Locate the cell with the specified text and output its (X, Y) center coordinate. 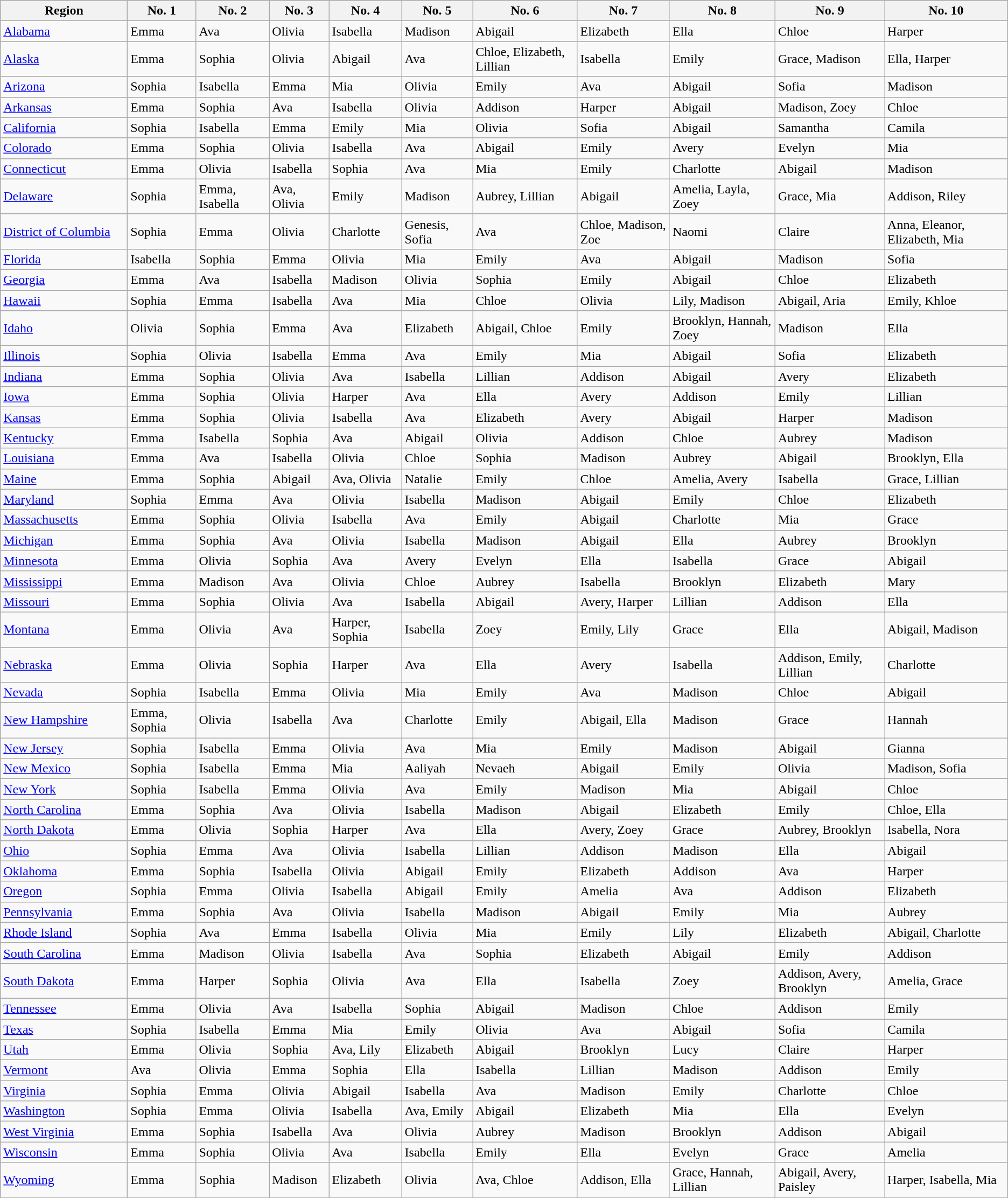
West Virginia (64, 1132)
Abigail, Madison (947, 629)
Isabella, Nora (947, 830)
Nevada (64, 693)
Brooklyn, Ella (947, 458)
Iowa (64, 397)
Vermont (64, 1070)
No. 6 (525, 11)
Arizona (64, 87)
No. 7 (624, 11)
Chloe, Elizabeth, Lillian (525, 59)
Abigail, Aria (829, 300)
Abigail, Charlotte (947, 932)
Nebraska (64, 665)
Samantha (829, 128)
No. 10 (947, 11)
Emily, Lily (624, 629)
Rhode Island (64, 932)
Grace, Mia (829, 196)
Addison, Emily, Lillian (829, 665)
Ava, Lily (365, 1050)
Minnesota (64, 561)
Genesis, Sofia (437, 232)
Harper, Sophia (365, 629)
Idaho (64, 329)
No. 3 (299, 11)
Natalie (437, 479)
New York (64, 789)
Addison, Riley (947, 196)
Grace, Madison (829, 59)
Lily (722, 932)
Grace, Lillian (947, 479)
Virginia (64, 1091)
Emma, Isabella (233, 196)
North Dakota (64, 830)
Addison, Avery, Brooklyn (829, 980)
Utah (64, 1050)
No. 8 (722, 11)
Ava, Chloe (525, 1180)
Region (64, 11)
Wyoming (64, 1180)
Georgia (64, 280)
Indiana (64, 377)
New Jersey (64, 748)
No. 9 (829, 11)
Gianna (947, 748)
Abigail, Ella (624, 721)
Lily, Madison (722, 300)
Abigail, Avery, Paisley (829, 1180)
Chloe, Madison, Zoe (624, 232)
South Dakota (64, 980)
Maryland (64, 499)
Mississippi (64, 581)
Wisconsin (64, 1152)
District of Columbia (64, 232)
Oregon (64, 891)
Florida (64, 259)
Washington (64, 1111)
Addison, Ella (624, 1180)
Nevaeh (525, 769)
South Carolina (64, 953)
Aubrey, Brooklyn (829, 830)
Alaska (64, 59)
North Carolina (64, 810)
Mary (947, 581)
Colorado (64, 148)
Ohio (64, 851)
Emma, Sophia (162, 721)
Avery, Harper (624, 602)
Ava, Emily (437, 1111)
New Hampshire (64, 721)
Massachusetts (64, 520)
Illinois (64, 356)
No. 5 (437, 11)
No. 1 (162, 11)
No. 2 (233, 11)
Oklahoma (64, 871)
Hannah (947, 721)
Pennsylvania (64, 912)
Maine (64, 479)
Missouri (64, 602)
Louisiana (64, 458)
Avery, Zoey (624, 830)
Michigan (64, 540)
Kentucky (64, 438)
Emily, Khloe (947, 300)
Grace, Hannah, Lillian (722, 1180)
Alabama (64, 31)
No. 4 (365, 11)
California (64, 128)
Abigail, Chloe (525, 329)
Ella, Harper (947, 59)
Brooklyn, Hannah, Zoey (722, 329)
Montana (64, 629)
Amelia, Layla, Zoey (722, 196)
New Mexico (64, 769)
Hawaii (64, 300)
Texas (64, 1029)
Amelia, Avery (722, 479)
Tennessee (64, 1008)
Connecticut (64, 169)
Aubrey, Lillian (525, 196)
Harper, Isabella, Mia (947, 1180)
Madison, Sofia (947, 769)
Amelia, Grace (947, 980)
Aaliyah (437, 769)
Arkansas (64, 107)
Madison, Zoey (829, 107)
Delaware (64, 196)
Anna, Eleanor, Elizabeth, Mia (947, 232)
Kansas (64, 417)
Naomi (722, 232)
Lucy (722, 1050)
Chloe, Ella (947, 810)
